Pinpoint the cell where the given text exists, returning its (X, Y) midpoint coordinate. 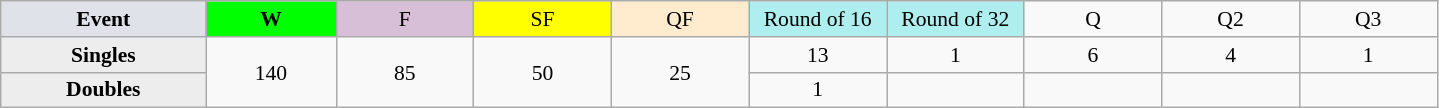
Q2 (1231, 19)
QF (680, 19)
F (405, 19)
Doubles (104, 90)
W (271, 19)
4 (1231, 55)
85 (405, 72)
Event (104, 19)
SF (543, 19)
13 (818, 55)
140 (271, 72)
25 (680, 72)
Q3 (1368, 19)
50 (543, 72)
Round of 16 (818, 19)
Singles (104, 55)
Round of 32 (955, 19)
Q (1093, 19)
6 (1093, 55)
